From the cell containing the given text, extract its center point as (X, Y) coordinate. 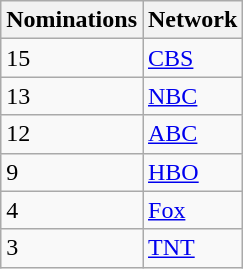
NBC (192, 96)
4 (72, 210)
13 (72, 96)
3 (72, 248)
HBO (192, 172)
Nominations (72, 20)
9 (72, 172)
Fox (192, 210)
12 (72, 134)
Network (192, 20)
ABC (192, 134)
CBS (192, 58)
15 (72, 58)
TNT (192, 248)
